Determine the [x, y] coordinate at the center of the cell enclosing the given text.  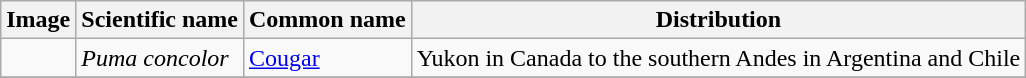
Cougar [327, 58]
Scientific name [160, 20]
Puma concolor [160, 58]
Common name [327, 20]
Image [38, 20]
Yukon in Canada to the southern Andes in Argentina and Chile [718, 58]
Distribution [718, 20]
